Search for the cell housing the specified text and yield its (X, Y) center coordinate. 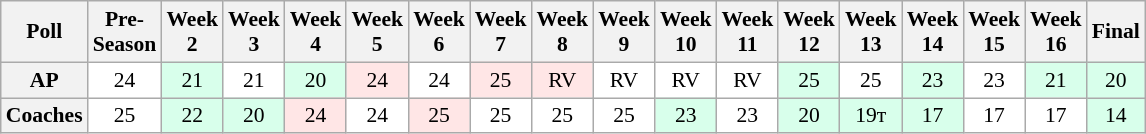
Final (1116, 32)
Week15 (994, 32)
22 (192, 116)
Week10 (686, 32)
14 (1116, 116)
Week11 (748, 32)
Week5 (377, 32)
Week16 (1056, 32)
AP (44, 80)
Pre-Season (125, 32)
Week14 (933, 32)
Week8 (562, 32)
Week4 (316, 32)
Week9 (624, 32)
Week6 (439, 32)
Week7 (501, 32)
Week13 (871, 32)
Coaches (44, 116)
19т (871, 116)
Week3 (254, 32)
Week12 (809, 32)
Week2 (192, 32)
Poll (44, 32)
